Identify which cell holds the provided text, then report its [x, y] central coordinate. 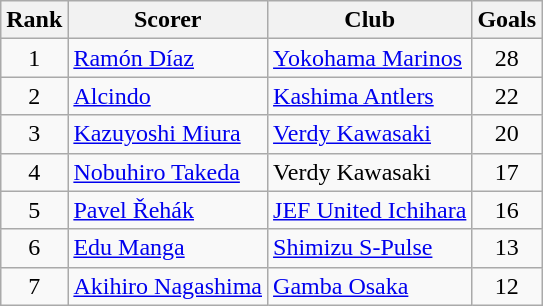
2 [34, 96]
JEF United Ichihara [370, 210]
Kashima Antlers [370, 96]
Ramón Díaz [168, 58]
Club [370, 20]
5 [34, 210]
Nobuhiro Takeda [168, 172]
Yokohama Marinos [370, 58]
Edu Manga [168, 248]
6 [34, 248]
12 [507, 286]
Goals [507, 20]
Scorer [168, 20]
Shimizu S-Pulse [370, 248]
16 [507, 210]
4 [34, 172]
Rank [34, 20]
13 [507, 248]
7 [34, 286]
3 [34, 134]
22 [507, 96]
Alcindo [168, 96]
Pavel Řehák [168, 210]
Akihiro Nagashima [168, 286]
1 [34, 58]
20 [507, 134]
17 [507, 172]
28 [507, 58]
Kazuyoshi Miura [168, 134]
Gamba Osaka [370, 286]
